For the text-containing cell, return its midpoint in [X, Y] coordinate format. 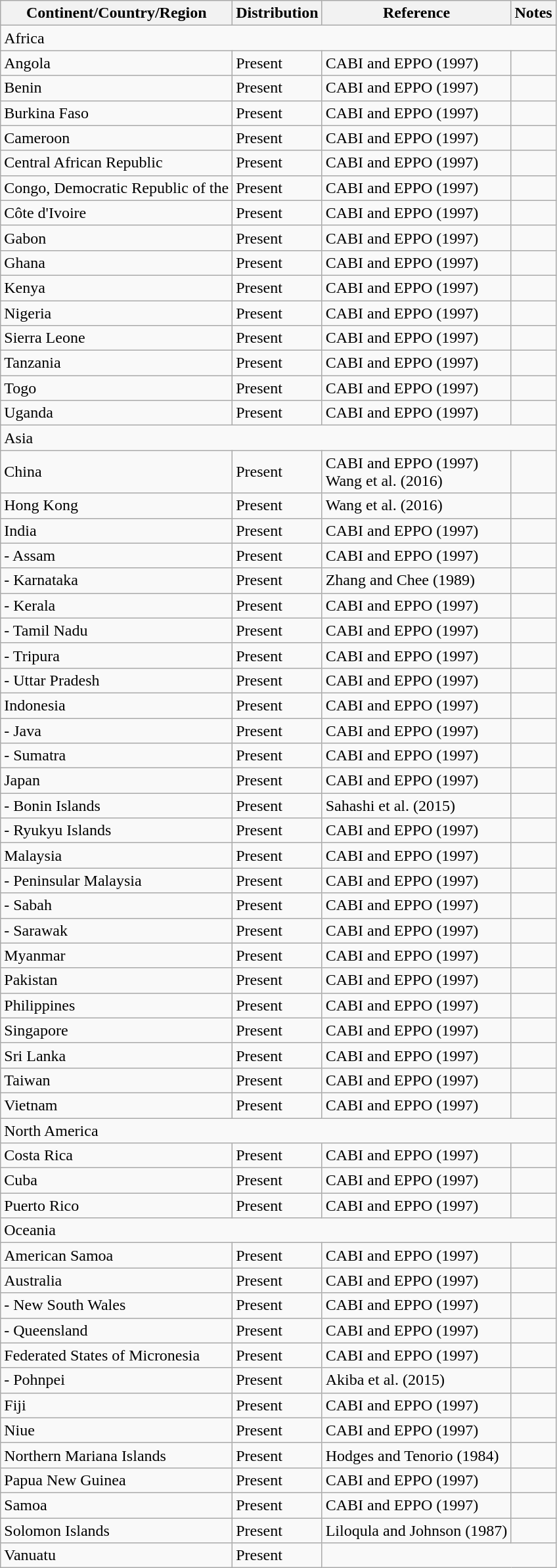
- Peninsular Malaysia [117, 881]
Notes [533, 13]
- Uttar Pradesh [117, 680]
Africa [278, 38]
- Queensland [117, 1330]
Congo, Democratic Republic of the [117, 188]
Nigeria [117, 313]
- Tripura [117, 655]
CABI and EPPO (1997)Wang et al. (2016) [416, 471]
Hodges and Tenorio (1984) [416, 1455]
Burkina Faso [117, 113]
American Samoa [117, 1255]
Indonesia [117, 705]
Costa Rica [117, 1156]
Uganda [117, 413]
Akiba et al. (2015) [416, 1380]
Taiwan [117, 1080]
Gabon [117, 238]
Tanzania [117, 363]
Wang et al. (2016) [416, 506]
Distribution [277, 13]
- Karnataka [117, 580]
Côte d'Ivoire [117, 213]
Cameroon [117, 138]
Vanuatu [117, 1556]
- Kerala [117, 605]
Central African Republic [117, 163]
Cuba [117, 1181]
- Assam [117, 555]
- Sarawak [117, 930]
- Bonin Islands [117, 806]
- Ryukyu Islands [117, 831]
Angola [117, 63]
Asia [278, 438]
Australia [117, 1280]
Philippines [117, 1005]
- Sumatra [117, 756]
Reference [416, 13]
Solomon Islands [117, 1531]
Malaysia [117, 856]
Sri Lanka [117, 1055]
Niue [117, 1430]
- Java [117, 731]
- Sabah [117, 905]
North America [278, 1130]
Puerto Rico [117, 1206]
Oceania [278, 1230]
Sierra Leone [117, 338]
Northern Mariana Islands [117, 1455]
Fiji [117, 1405]
Liloqula and Johnson (1987) [416, 1531]
Myanmar [117, 955]
Sahashi et al. (2015) [416, 806]
India [117, 531]
- Tamil Nadu [117, 630]
Togo [117, 388]
Japan [117, 781]
China [117, 471]
- New South Wales [117, 1305]
Federated States of Micronesia [117, 1355]
Pakistan [117, 980]
Vietnam [117, 1105]
Zhang and Chee (1989) [416, 580]
Kenya [117, 288]
- Pohnpei [117, 1380]
Ghana [117, 263]
Continent/Country/Region [117, 13]
Hong Kong [117, 506]
Samoa [117, 1505]
Singapore [117, 1030]
Benin [117, 88]
Papua New Guinea [117, 1480]
